Determine the [X, Y] coordinate at the center of the cell enclosing the given text.  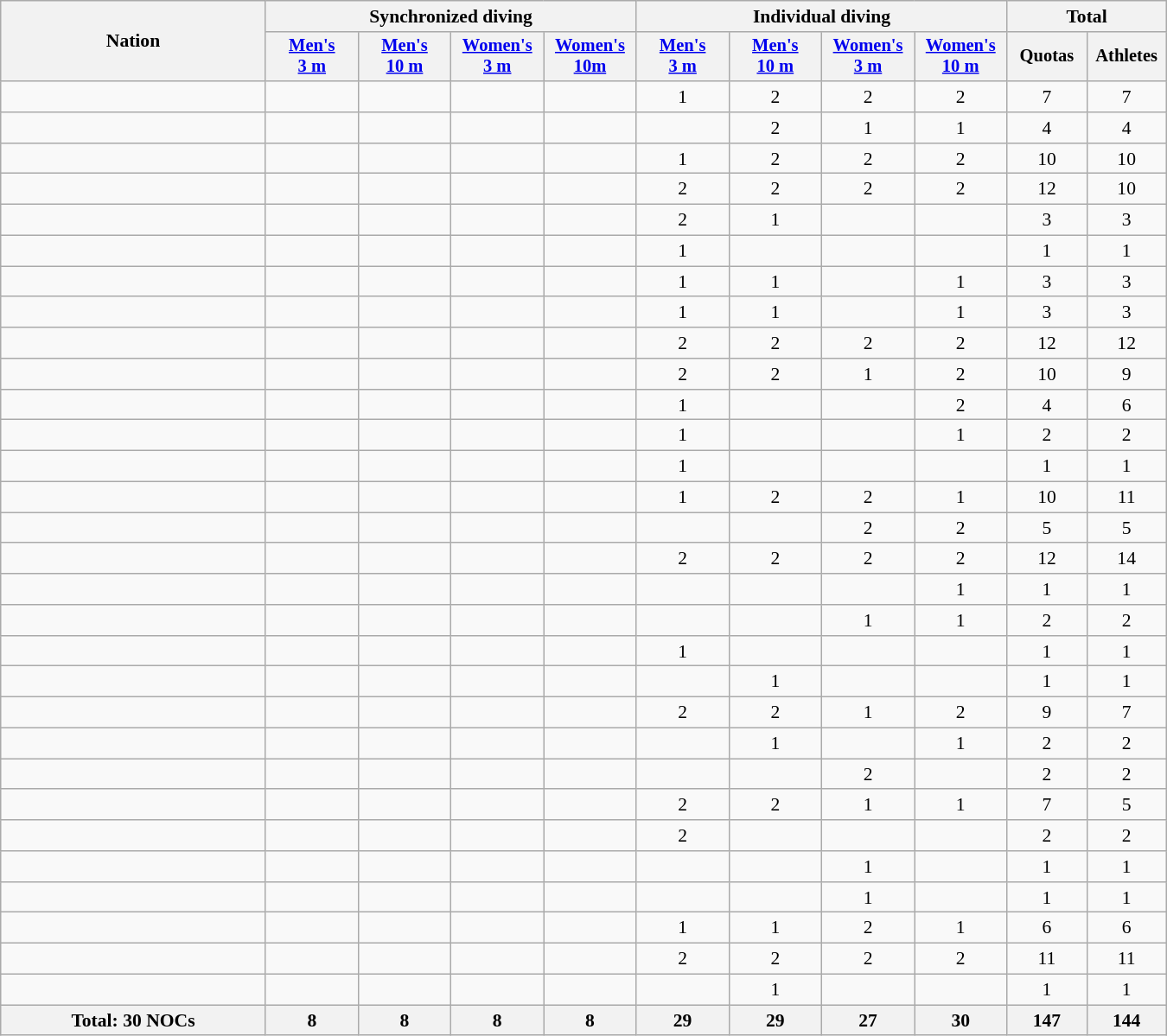
Nation [133, 41]
14 [1126, 559]
Quotas [1047, 57]
147 [1047, 1020]
Total: 30 NOCs [133, 1020]
27 [868, 1020]
144 [1126, 1020]
Women's10 m [961, 57]
Athletes [1126, 57]
Total [1087, 16]
Synchronized diving [451, 16]
30 [961, 1020]
Women's10m [590, 57]
Individual diving [821, 16]
